Return [x, y] of the center of cell containing provided text 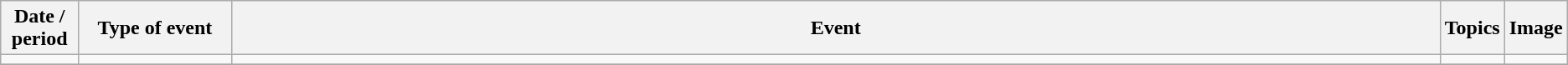
Type of event [155, 28]
Topics [1473, 28]
Image [1536, 28]
Date / period [40, 28]
Event [836, 28]
